From the cell containing the given text, extract its center point as [x, y] coordinate. 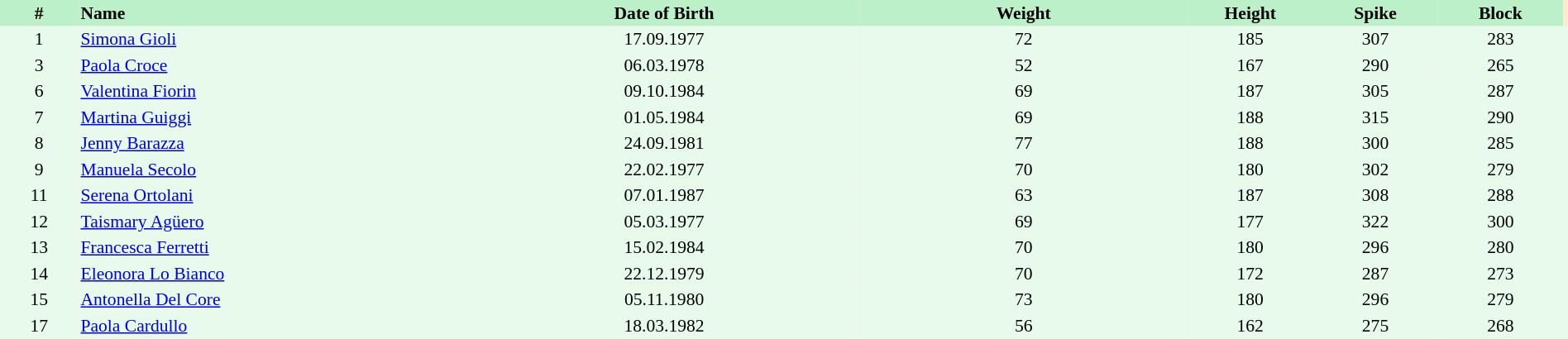
Serena Ortolani [273, 195]
17 [39, 326]
Paola Croce [273, 65]
# [39, 13]
Simona Gioli [273, 40]
22.12.1979 [664, 274]
06.03.1978 [664, 65]
17.09.1977 [664, 40]
13 [39, 248]
302 [1374, 169]
315 [1374, 117]
280 [1500, 248]
9 [39, 169]
52 [1024, 65]
Spike [1374, 13]
288 [1500, 195]
Taismary Agüero [273, 222]
172 [1250, 274]
307 [1374, 40]
265 [1500, 65]
07.01.1987 [664, 195]
268 [1500, 326]
Martina Guiggi [273, 117]
Jenny Barazza [273, 144]
Valentina Fiorin [273, 91]
177 [1250, 222]
63 [1024, 195]
3 [39, 65]
Weight [1024, 13]
01.05.1984 [664, 117]
18.03.1982 [664, 326]
09.10.1984 [664, 91]
05.11.1980 [664, 299]
72 [1024, 40]
73 [1024, 299]
Block [1500, 13]
305 [1374, 91]
14 [39, 274]
56 [1024, 326]
Antonella Del Core [273, 299]
308 [1374, 195]
6 [39, 91]
Francesca Ferretti [273, 248]
15 [39, 299]
Eleonora Lo Bianco [273, 274]
8 [39, 144]
167 [1250, 65]
24.09.1981 [664, 144]
05.03.1977 [664, 222]
283 [1500, 40]
77 [1024, 144]
Name [273, 13]
275 [1374, 326]
15.02.1984 [664, 248]
Manuela Secolo [273, 169]
1 [39, 40]
322 [1374, 222]
22.02.1977 [664, 169]
185 [1250, 40]
Date of Birth [664, 13]
285 [1500, 144]
7 [39, 117]
Height [1250, 13]
Paola Cardullo [273, 326]
162 [1250, 326]
11 [39, 195]
12 [39, 222]
273 [1500, 274]
